Scan for the cell matching the given text and deliver its (x, y) coordinate at center. 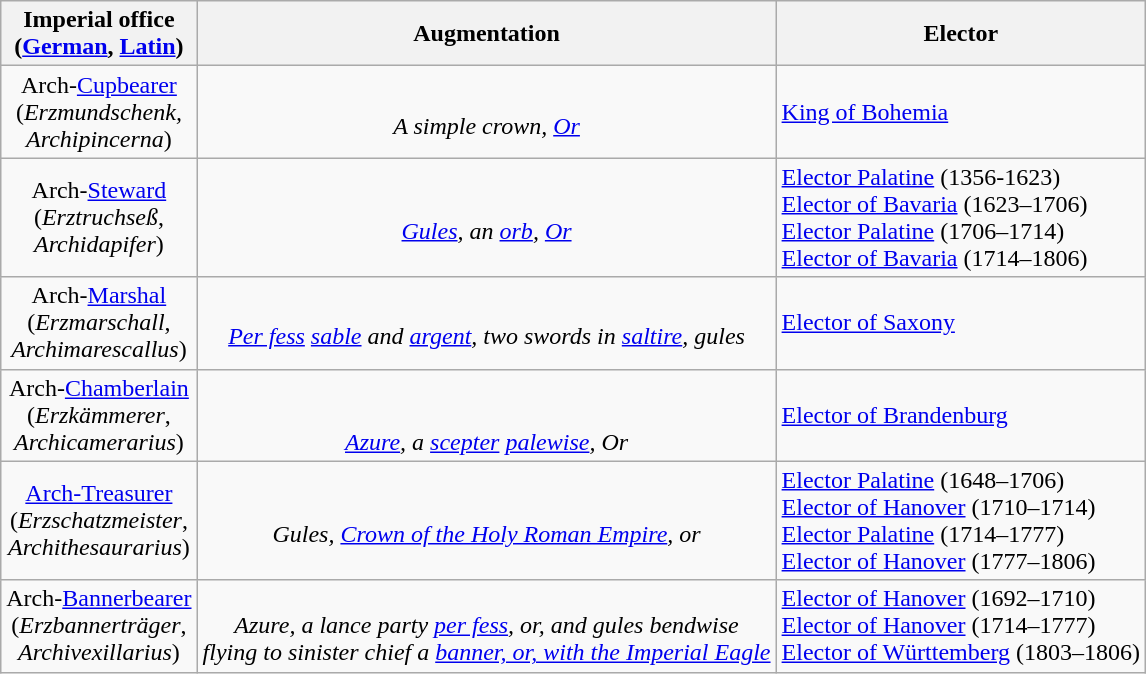
Arch-Bannerbearer(Erzbannerträger,Archivexillarius) (99, 626)
Elector of Hanover (1692–1710)Elector of Hanover (1714–1777)Elector of Württemberg (1803–1806) (960, 626)
Arch-Chamberlain(Erzkämmerer,Archicamerarius) (99, 415)
Azure, a lance party per fess, or, and gules bendwiseflying to sinister chief a banner, or, with the Imperial Eagle (486, 626)
Elector of Saxony (960, 323)
Arch-Cupbearer(Erzmundschenk,Archipincerna) (99, 112)
Gules, an orb, Or (486, 218)
Arch-Marshal(Erzmarschall,Archimarescallus) (99, 323)
Augmentation (486, 34)
A simple crown, Or (486, 112)
Azure, a scepter palewise, Or (486, 415)
Imperial office(German, Latin) (99, 34)
Arch-Treasurer(Erzschatzmeister,Archithesaurarius) (99, 520)
King of Bohemia (960, 112)
Gules, Crown of the Holy Roman Empire, or (486, 520)
Per fess sable and argent, two swords in saltire, gules (486, 323)
Elector (960, 34)
Elector Palatine (1648–1706)Elector of Hanover (1710–1714)Elector Palatine (1714–1777)Elector of Hanover (1777–1806) (960, 520)
Elector of Brandenburg (960, 415)
Arch-Steward(Erztruchseß,Archidapifer) (99, 218)
Elector Palatine (1356-1623)Elector of Bavaria (1623–1706)Elector Palatine (1706–1714)Elector of Bavaria (1714–1806) (960, 218)
